Identify which cell holds the provided text, then report its [x, y] central coordinate. 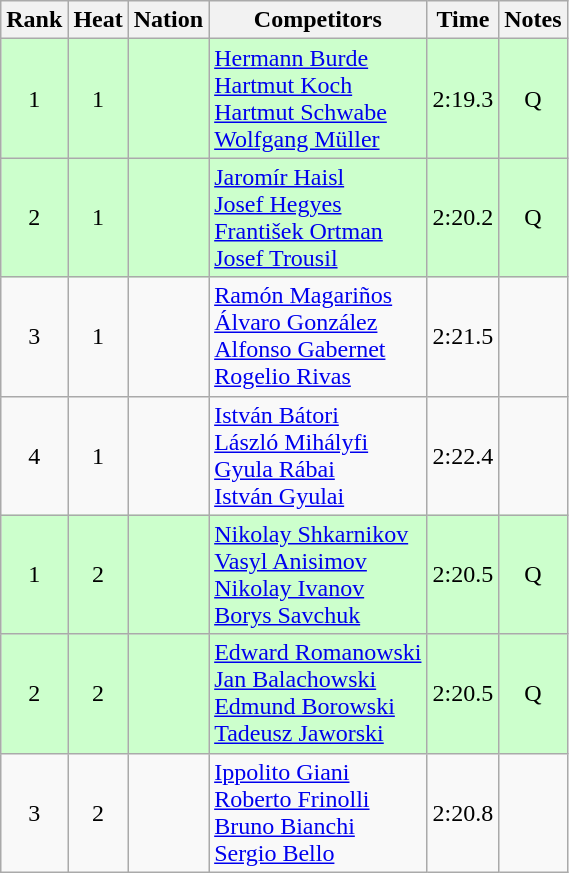
Heat [98, 20]
Rank [34, 20]
2:20.2 [463, 218]
Nikolay ShkarnikovVasyl AnisimovNikolay IvanovBorys Savchuk [318, 574]
Notes [533, 20]
Ippolito GianiRoberto FrinolliBruno BianchiSergio Bello [318, 812]
Hermann BurdeHartmut KochHartmut SchwabeWolfgang Müller [318, 98]
Ramón MagariñosÁlvaro GonzálezAlfonso GabernetRogelio Rivas [318, 336]
Nation [168, 20]
István BátoriLászló MihályfiGyula RábaiIstván Gyulai [318, 456]
2:19.3 [463, 98]
4 [34, 456]
Jaromír HaislJosef HegyesFrantišek OrtmanJosef Trousil [318, 218]
2:21.5 [463, 336]
Competitors [318, 20]
Edward RomanowskiJan BalachowskiEdmund BorowskiTadeusz Jaworski [318, 694]
2:22.4 [463, 456]
Time [463, 20]
2:20.8 [463, 812]
